Pinpoint the cell where the given text exists, returning its [X, Y] midpoint coordinate. 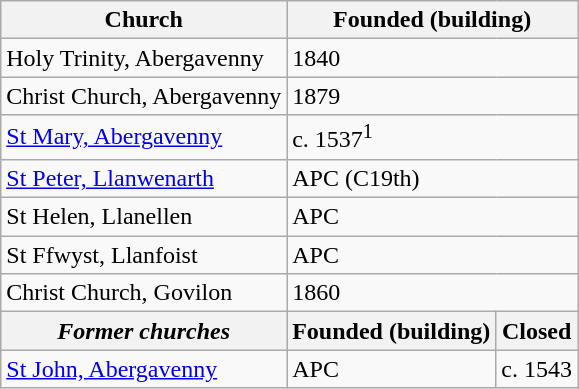
Christ Church, Abergavenny [144, 96]
1879 [432, 96]
St Ffwyst, Llanfoist [144, 255]
Closed [537, 331]
Holy Trinity, Abergavenny [144, 58]
Church [144, 20]
APC (C19th) [432, 178]
Former churches [144, 331]
St John, Abergavenny [144, 369]
c. 1543 [537, 369]
1860 [432, 293]
St Peter, Llanwenarth [144, 178]
Christ Church, Govilon [144, 293]
c. 15371 [432, 138]
St Helen, Llanellen [144, 217]
1840 [432, 58]
St Mary, Abergavenny [144, 138]
